Find where the given text appears and provide that cell's center as [X, Y] coordinate. 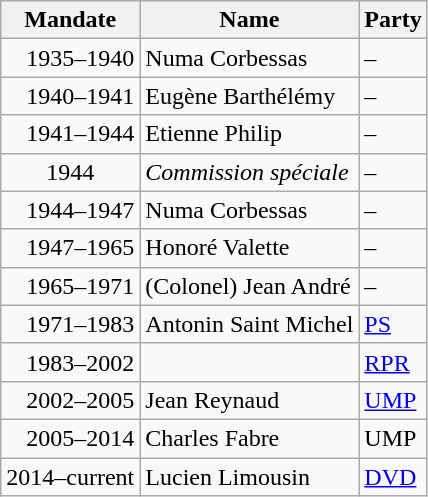
1940–1941 [70, 96]
Lucien Limousin [250, 477]
1944 [70, 172]
Party [393, 20]
1944–1947 [70, 210]
1965–1971 [70, 286]
1935–1940 [70, 58]
Name [250, 20]
2002–2005 [70, 400]
RPR [393, 362]
Antonin Saint Michel [250, 324]
1947–1965 [70, 248]
1971–1983 [70, 324]
Mandate [70, 20]
Eugène Barthélémy [250, 96]
(Colonel) Jean André [250, 286]
Etienne Philip [250, 134]
DVD [393, 477]
1941–1944 [70, 134]
2005–2014 [70, 438]
Commission spéciale [250, 172]
Honoré Valette [250, 248]
2014–current [70, 477]
PS [393, 324]
1983–2002 [70, 362]
Charles Fabre [250, 438]
Jean Reynaud [250, 400]
